Provide the (x, y) coordinate of the cell's center where the given text is located.  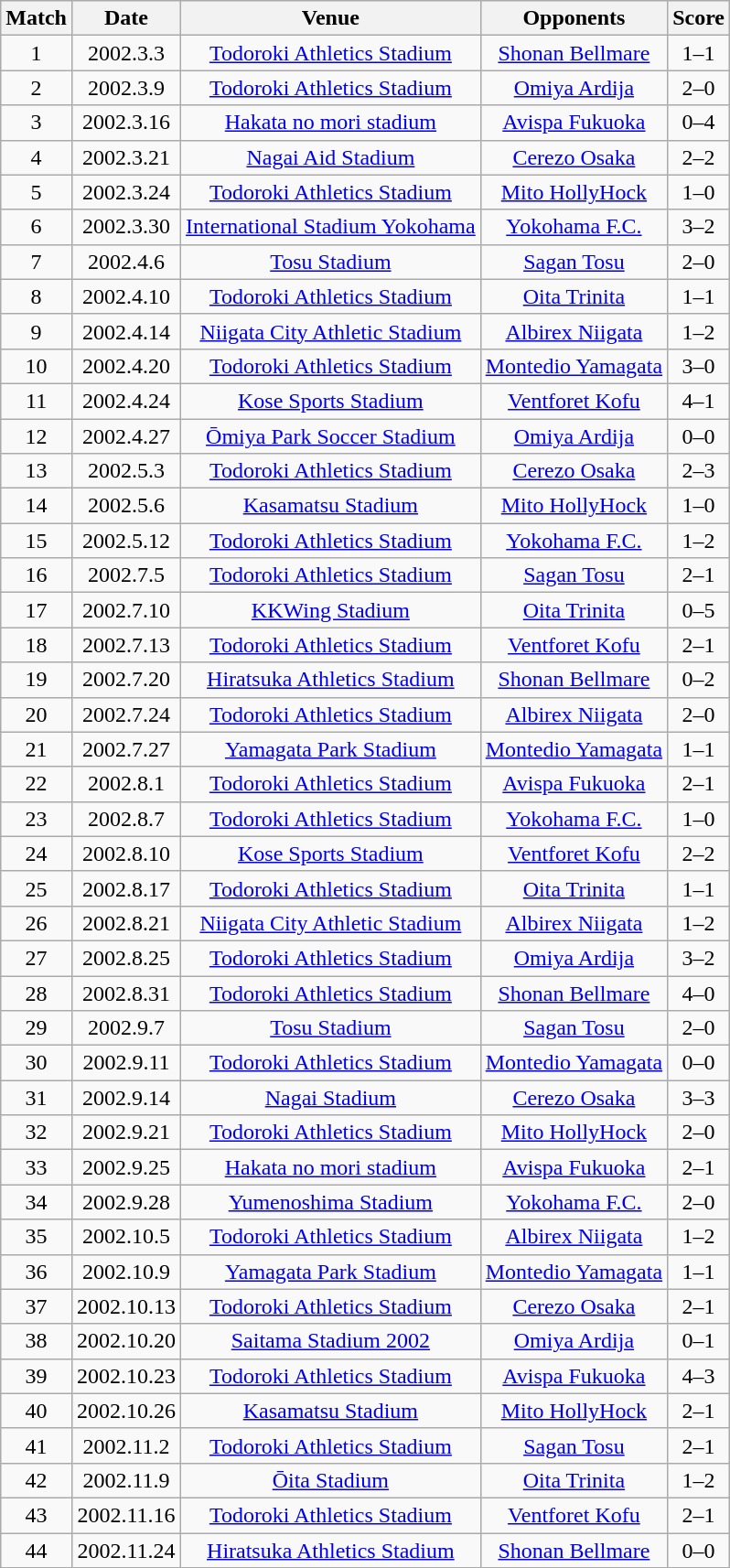
2–3 (699, 471)
3–0 (699, 366)
2002.7.5 (126, 575)
Date (126, 18)
0–4 (699, 123)
2002.9.7 (126, 1028)
2002.4.24 (126, 401)
34 (37, 1202)
22 (37, 784)
2002.7.20 (126, 680)
2002.9.25 (126, 1167)
10 (37, 366)
KKWing Stadium (331, 610)
0–5 (699, 610)
42 (37, 1480)
2002.8.21 (126, 923)
2002.9.14 (126, 1098)
8 (37, 296)
11 (37, 401)
2002.7.24 (126, 714)
2002.3.3 (126, 53)
6 (37, 227)
15 (37, 541)
2002.11.16 (126, 1515)
2002.3.21 (126, 157)
44 (37, 1551)
2002.11.9 (126, 1480)
2002.8.31 (126, 993)
40 (37, 1411)
2002.10.20 (126, 1341)
20 (37, 714)
2002.5.12 (126, 541)
31 (37, 1098)
29 (37, 1028)
International Stadium Yokohama (331, 227)
2002.8.17 (126, 888)
2002.4.14 (126, 331)
2002.11.2 (126, 1445)
Venue (331, 18)
16 (37, 575)
17 (37, 610)
4–3 (699, 1376)
2002.4.27 (126, 436)
43 (37, 1515)
36 (37, 1272)
18 (37, 645)
19 (37, 680)
12 (37, 436)
27 (37, 958)
7 (37, 262)
2002.10.13 (126, 1306)
32 (37, 1133)
1 (37, 53)
23 (37, 819)
2002.8.10 (126, 854)
2002.9.28 (126, 1202)
39 (37, 1376)
2002.9.21 (126, 1133)
35 (37, 1237)
2002.3.30 (126, 227)
Opponents (574, 18)
2002.3.24 (126, 192)
14 (37, 506)
2002.10.23 (126, 1376)
2002.3.16 (126, 123)
21 (37, 749)
Saitama Stadium 2002 (331, 1341)
Match (37, 18)
Nagai Aid Stadium (331, 157)
26 (37, 923)
2002.8.1 (126, 784)
41 (37, 1445)
2 (37, 88)
Yumenoshima Stadium (331, 1202)
2002.7.13 (126, 645)
Score (699, 18)
Ōmiya Park Soccer Stadium (331, 436)
25 (37, 888)
2002.9.11 (126, 1063)
3 (37, 123)
0–1 (699, 1341)
2002.4.20 (126, 366)
2002.11.24 (126, 1551)
4–1 (699, 401)
4 (37, 157)
9 (37, 331)
13 (37, 471)
38 (37, 1341)
2002.8.7 (126, 819)
2002.10.26 (126, 1411)
37 (37, 1306)
Ōita Stadium (331, 1480)
28 (37, 993)
2002.10.5 (126, 1237)
2002.5.6 (126, 506)
0–2 (699, 680)
2002.5.3 (126, 471)
33 (37, 1167)
2002.4.6 (126, 262)
2002.8.25 (126, 958)
2002.7.27 (126, 749)
2002.3.9 (126, 88)
2002.10.9 (126, 1272)
Nagai Stadium (331, 1098)
2002.7.10 (126, 610)
5 (37, 192)
3–3 (699, 1098)
30 (37, 1063)
24 (37, 854)
4–0 (699, 993)
2002.4.10 (126, 296)
